Pinpoint the cell where the given text exists, returning its (X, Y) midpoint coordinate. 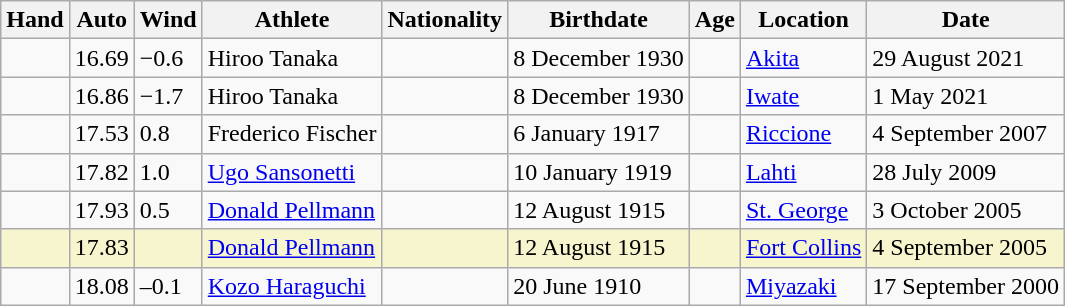
1 May 2021 (966, 96)
20 June 1910 (599, 286)
Date (966, 20)
Auto (102, 20)
Iwate (803, 96)
Birthdate (599, 20)
4 September 2007 (966, 134)
Fort Collins (803, 248)
Wind (168, 20)
–0.1 (168, 286)
17.83 (102, 248)
3 October 2005 (966, 210)
Nationality (445, 20)
16.69 (102, 58)
6 January 1917 (599, 134)
−0.6 (168, 58)
Age (714, 20)
17.93 (102, 210)
Location (803, 20)
Akita (803, 58)
Miyazaki (803, 286)
Athlete (292, 20)
17.82 (102, 172)
St. George (803, 210)
10 January 1919 (599, 172)
0.8 (168, 134)
−1.7 (168, 96)
Hand (35, 20)
29 August 2021 (966, 58)
1.0 (168, 172)
Ugo Sansonetti (292, 172)
Riccione (803, 134)
17.53 (102, 134)
Frederico Fischer (292, 134)
4 September 2005 (966, 248)
16.86 (102, 96)
18.08 (102, 286)
0.5 (168, 210)
28 July 2009 (966, 172)
Kozo Haraguchi (292, 286)
Lahti (803, 172)
17 September 2000 (966, 286)
